Extract the (X, Y) coordinate from the center of the cell holding the provided text.  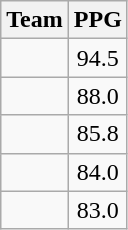
94.5 (98, 58)
85.8 (98, 134)
Team (35, 20)
84.0 (98, 172)
PPG (98, 20)
83.0 (98, 210)
88.0 (98, 96)
